Return (x, y) of the center of cell containing provided text 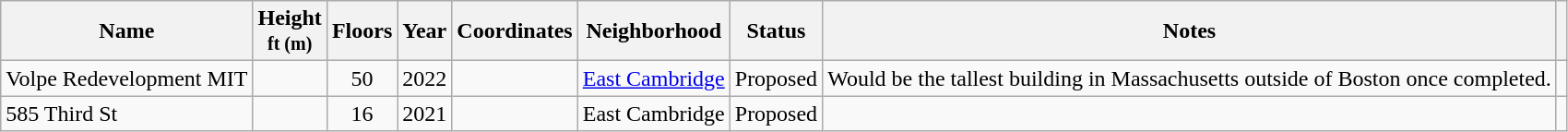
Coordinates (515, 31)
Name (127, 31)
50 (362, 78)
Notes (1190, 31)
16 (362, 114)
2022 (424, 78)
2021 (424, 114)
Neighborhood (653, 31)
Heightft (m) (290, 31)
Year (424, 31)
585 Third St (127, 114)
Status (776, 31)
Floors (362, 31)
Volpe Redevelopment MIT (127, 78)
Would be the tallest building in Massachusetts outside of Boston once completed. (1190, 78)
